Locate the cell with the specified text and output its [X, Y] center coordinate. 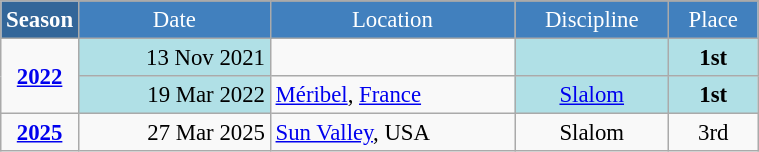
3rd [714, 133]
Méribel, France [392, 95]
Date [174, 20]
27 Mar 2025 [174, 133]
Place [714, 20]
Discipline [592, 20]
Sun Valley, USA [392, 133]
19 Mar 2022 [174, 95]
2025 [40, 133]
13 Nov 2021 [174, 58]
Season [40, 20]
Location [392, 20]
2022 [40, 76]
